Identify which cell holds the provided text, then report its [X, Y] central coordinate. 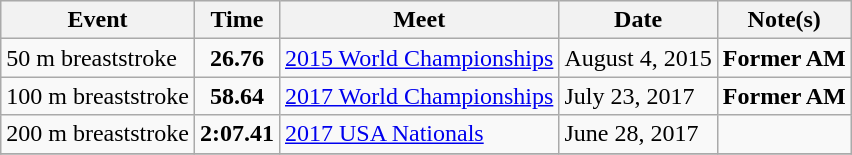
Note(s) [784, 20]
Time [236, 20]
Event [98, 20]
Date [638, 20]
2017 World Championships [418, 96]
2:07.41 [236, 134]
100 m breaststroke [98, 96]
August 4, 2015 [638, 58]
26.76 [236, 58]
58.64 [236, 96]
July 23, 2017 [638, 96]
50 m breaststroke [98, 58]
2015 World Championships [418, 58]
2017 USA Nationals [418, 134]
Meet [418, 20]
June 28, 2017 [638, 134]
200 m breaststroke [98, 134]
